Extract the (X, Y) coordinate from the center of the cell holding the provided text.  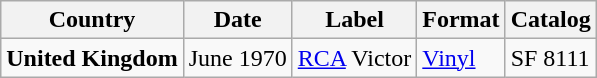
Country (92, 20)
United Kingdom (92, 58)
RCA Victor (354, 58)
Vinyl (461, 58)
Date (238, 20)
June 1970 (238, 58)
Label (354, 20)
Format (461, 20)
Catalog (550, 20)
SF 8111 (550, 58)
